Provide the [X, Y] coordinate of the cell's center where the given text is located.  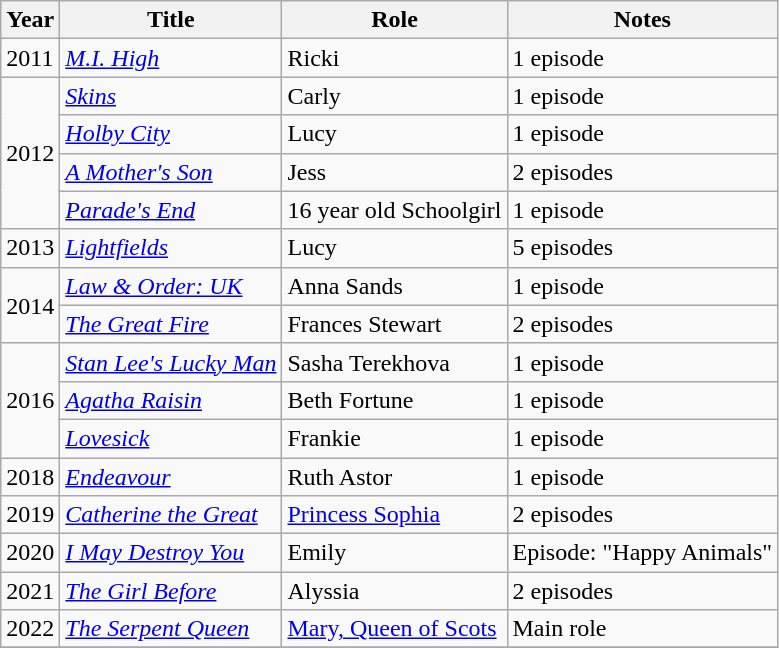
Holby City [171, 134]
Main role [642, 629]
Stan Lee's Lucky Man [171, 362]
Anna Sands [394, 286]
2014 [30, 305]
Beth Fortune [394, 400]
The Girl Before [171, 591]
2018 [30, 477]
Parade's End [171, 210]
A Mother's Son [171, 172]
Year [30, 20]
2020 [30, 553]
M.I. High [171, 58]
Law & Order: UK [171, 286]
Catherine the Great [171, 515]
Princess Sophia [394, 515]
Carly [394, 96]
5 episodes [642, 248]
Lovesick [171, 438]
Agatha Raisin [171, 400]
The Serpent Queen [171, 629]
Mary, Queen of Scots [394, 629]
Frankie [394, 438]
2013 [30, 248]
Alyssia [394, 591]
2012 [30, 153]
Title [171, 20]
Skins [171, 96]
Sasha Terekhova [394, 362]
16 year old Schoolgirl [394, 210]
2016 [30, 400]
Notes [642, 20]
Frances Stewart [394, 324]
Endeavour [171, 477]
2022 [30, 629]
Lightfields [171, 248]
The Great Fire [171, 324]
2021 [30, 591]
Ricki [394, 58]
I May Destroy You [171, 553]
Role [394, 20]
2019 [30, 515]
Ruth Astor [394, 477]
Episode: "Happy Animals" [642, 553]
Emily [394, 553]
2011 [30, 58]
Jess [394, 172]
